Return the (x, y) coordinate for the center point of the cell that contains the specified text.  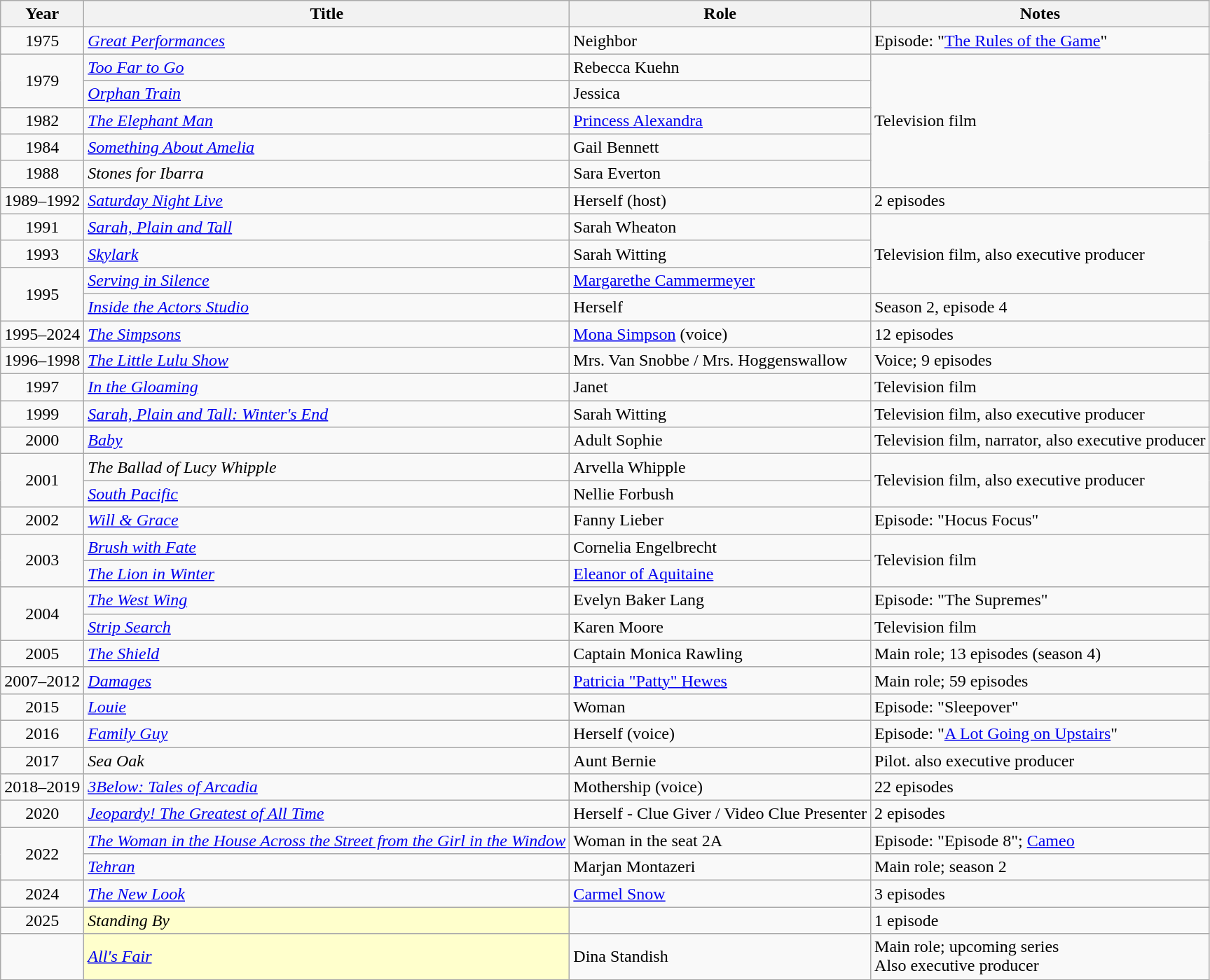
Karen Moore (720, 627)
Standing By (326, 920)
Episode: "Sleepover" (1040, 707)
1996–1998 (42, 361)
Family Guy (326, 733)
The Ballad of Lucy Whipple (326, 467)
Brush with Fate (326, 547)
Title (326, 14)
2018–2019 (42, 787)
2000 (42, 441)
Mothership (voice) (720, 787)
Marjan Montazeri (720, 867)
Too Far to Go (326, 67)
Episode: "A Lot Going on Upstairs" (1040, 733)
Woman (720, 707)
In the Gloaming (326, 387)
Episode: "The Supremes" (1040, 600)
The West Wing (326, 600)
The Elephant Man (326, 120)
Notes (1040, 14)
Inside the Actors Studio (326, 307)
Sara Everton (720, 174)
22 episodes (1040, 787)
12 episodes (1040, 334)
South Pacific (326, 494)
Evelyn Baker Lang (720, 600)
Strip Search (326, 627)
Serving in Silence (326, 280)
Orphan Train (326, 94)
Voice; 9 episodes (1040, 361)
Role (720, 14)
Margarethe Cammermeyer (720, 280)
2007–2012 (42, 680)
1995–2024 (42, 334)
1989–1992 (42, 200)
Neighbor (720, 41)
1988 (42, 174)
1975 (42, 41)
Herself (720, 307)
2015 (42, 707)
Episode: "Hocus Focus" (1040, 520)
Sarah Wheaton (720, 227)
Fanny Lieber (720, 520)
2024 (42, 894)
2005 (42, 654)
The New Look (326, 894)
Pilot. also executive producer (1040, 760)
The Lion in Winter (326, 574)
Dina Standish (720, 957)
Herself (voice) (720, 733)
Episode: "The Rules of the Game" (1040, 41)
Season 2, episode 4 (1040, 307)
2016 (42, 733)
2025 (42, 920)
Patricia "Patty" Hewes (720, 680)
Janet (720, 387)
Mrs. Van Snobbe / Mrs. Hoggenswallow (720, 361)
Carmel Snow (720, 894)
Nellie Forbush (720, 494)
3 episodes (1040, 894)
The Little Lulu Show (326, 361)
1991 (42, 227)
Rebecca Kuehn (720, 67)
Cornelia Engelbrecht (720, 547)
1995 (42, 294)
1984 (42, 147)
1979 (42, 81)
Great Performances (326, 41)
Aunt Bernie (720, 760)
Main role; upcoming seriesAlso executive producer (1040, 957)
Saturday Night Live (326, 200)
The Woman in the House Across the Street from the Girl in the Window (326, 841)
2004 (42, 614)
Sarah, Plain and Tall (326, 227)
Eleanor of Aquitaine (720, 574)
Woman in the seat 2A (720, 841)
2020 (42, 814)
1999 (42, 414)
Mona Simpson (voice) (720, 334)
2002 (42, 520)
Something About Amelia (326, 147)
Television film, narrator, also executive producer (1040, 441)
Sea Oak (326, 760)
1993 (42, 254)
Will & Grace (326, 520)
2022 (42, 854)
Adult Sophie (720, 441)
Herself (host) (720, 200)
The Simpsons (326, 334)
Episode: "Episode 8"; Cameo (1040, 841)
2001 (42, 481)
Baby (326, 441)
Tehran (326, 867)
2017 (42, 760)
3Below: Tales of Arcadia (326, 787)
Damages (326, 680)
Princess Alexandra (720, 120)
Sarah, Plain and Tall: Winter's End (326, 414)
Jeopardy! The Greatest of All Time (326, 814)
1997 (42, 387)
Skylark (326, 254)
The Shield (326, 654)
Stones for Ibarra (326, 174)
Louie (326, 707)
Arvella Whipple (720, 467)
Main role; 13 episodes (season 4) (1040, 654)
1 episode (1040, 920)
Captain Monica Rawling (720, 654)
Main role; 59 episodes (1040, 680)
Gail Bennett (720, 147)
Main role; season 2 (1040, 867)
1982 (42, 120)
Jessica (720, 94)
All's Fair (326, 957)
Herself - Clue Giver / Video Clue Presenter (720, 814)
Year (42, 14)
2003 (42, 560)
